Pinpoint the cell where the given text exists, returning its (x, y) midpoint coordinate. 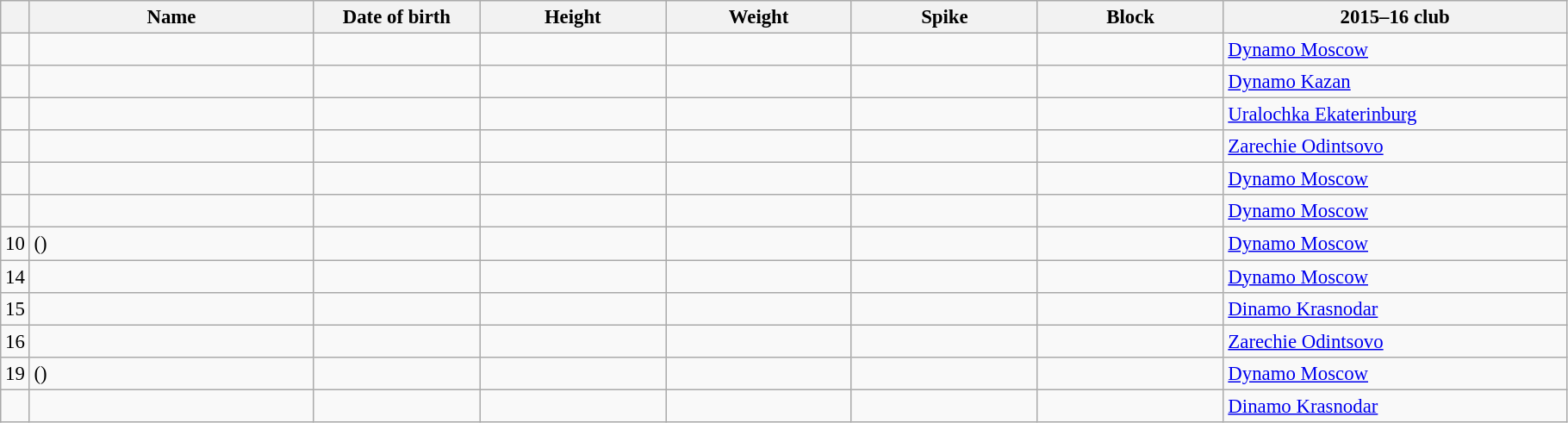
Weight (759, 17)
15 (16, 308)
14 (16, 277)
Block (1130, 17)
16 (16, 341)
Height (573, 17)
2015–16 club (1395, 17)
19 (16, 373)
Dynamo Kazan (1395, 82)
Name (171, 17)
Date of birth (396, 17)
Spike (944, 17)
10 (16, 244)
Uralochka Ekaterinburg (1395, 115)
